Locate the cell with the specified text and output its [X, Y] center coordinate. 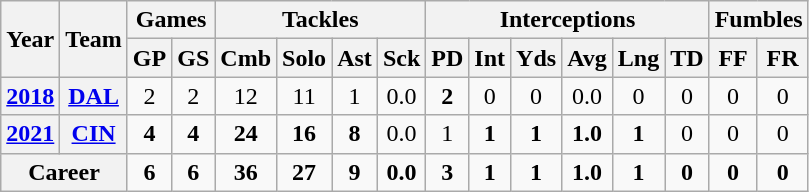
2021 [30, 134]
Interceptions [568, 20]
Fumbles [758, 20]
Sck [401, 58]
Year [30, 39]
GP [149, 58]
FF [733, 58]
FR [782, 58]
Career [64, 172]
12 [246, 96]
24 [246, 134]
Avg [588, 58]
27 [304, 172]
GS [194, 58]
TD [687, 58]
Solo [304, 58]
Games [170, 20]
Ast [355, 58]
CIN [94, 134]
Int [490, 58]
Yds [536, 58]
8 [355, 134]
Lng [638, 58]
16 [304, 134]
2018 [30, 96]
9 [355, 172]
Tackles [320, 20]
36 [246, 172]
DAL [94, 96]
PD [448, 58]
3 [448, 172]
Team [94, 39]
11 [304, 96]
Cmb [246, 58]
